Detect which cell encompasses the target text, then output its [X, Y] center coordinate. 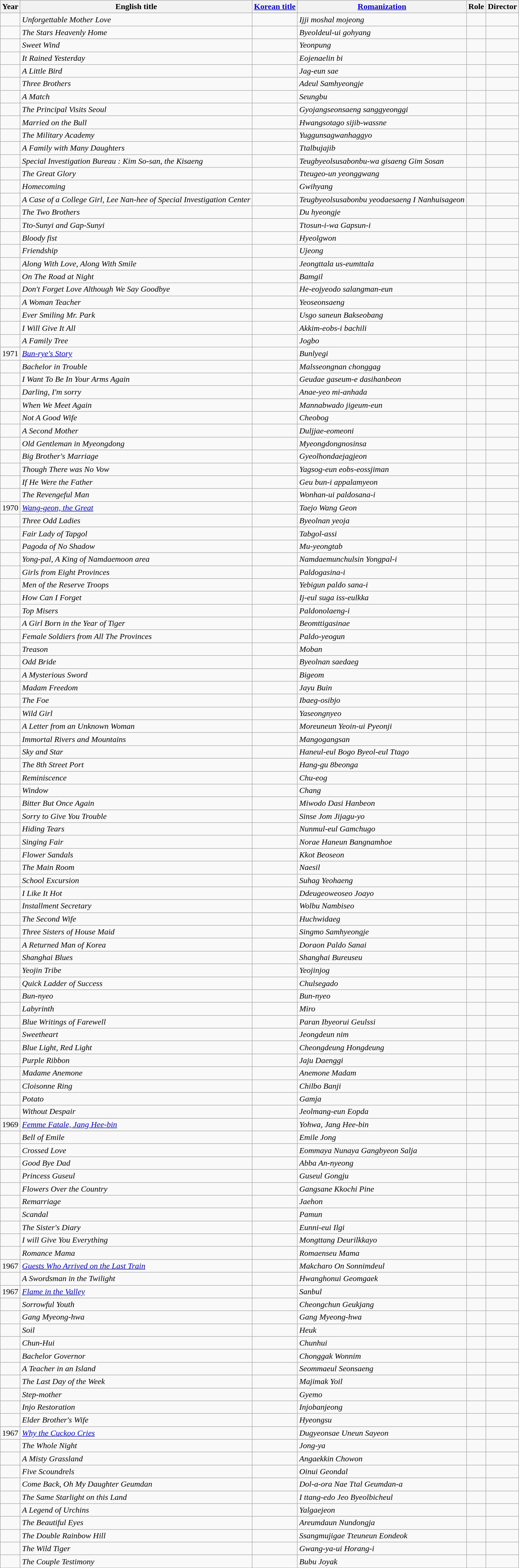
Along With Love, Along With Smile [137, 264]
Jeolmang-eun Eopda [382, 1112]
Paldogasina-i [382, 572]
Soil [137, 1330]
Good Bye Dad [137, 1163]
Moban [382, 649]
Usgo saneun Bakseobang [382, 315]
Paldo-yeogun [382, 636]
A Girl Born in the Year of Tiger [137, 623]
Hyeongsu [382, 1420]
Why the Cuckoo Cries [137, 1433]
The Beautiful Eyes [137, 1523]
Three Brothers [137, 84]
Mu-yeongtab [382, 546]
Mangogangsan [382, 739]
Purple Ribbon [137, 1060]
1969 [10, 1124]
Tabgol-assi [382, 533]
Yeonpung [382, 45]
Norae Haneun Bangnamhoe [382, 842]
Hang-gu 8beonga [382, 765]
Tteugeo-un yeonggwang [382, 174]
Singmo Samhyeongje [382, 932]
Ever Smiling Mr. Park [137, 315]
Girls from Eight Provinces [137, 572]
Romance Mama [137, 1253]
Ssangmujigae Tteuneun Eondeok [382, 1536]
Anae-yeo mi-anhada [382, 392]
Five Scoundrels [137, 1471]
Cheobog [382, 418]
I will Give You Everything [137, 1240]
Femme Fatale, Jang Hee-bin [137, 1124]
Chu-eog [382, 777]
Don't Forget Love Although We Say Goodbye [137, 289]
Kkot Beoseon [382, 855]
Chonggak Wonnim [382, 1356]
The Great Glory [137, 174]
Old Gentleman in Myeongdong [137, 444]
Yebigun paldo sana-i [382, 585]
Crossed Love [137, 1150]
Quick Ladder of Success [137, 983]
Adeul Samhyeongje [382, 84]
Flowers Over the Country [137, 1189]
Big Brother's Marriage [137, 456]
I ttang-edo Jeo Byeolbicheul [382, 1497]
The Sister's Diary [137, 1227]
How Can I Forget [137, 598]
Ujeong [382, 251]
Three Odd Ladies [137, 521]
Yagsog-eun eobs-eossjiman [382, 469]
Cloisonne Ring [137, 1086]
Madam Freedom [137, 688]
Yuggunsagwanhaggyo [382, 135]
Jaehon [382, 1202]
Beomttigasinae [382, 623]
Pamun [382, 1215]
Sorry to Give You Trouble [137, 816]
The Main Room [137, 868]
Naesil [382, 868]
Singing Fair [137, 842]
Sanbul [382, 1292]
He-eojyeodo salangman-eun [382, 289]
If He Were the Father [137, 482]
Not A Good Wife [137, 418]
Bitter But Once Again [137, 803]
Bigeom [382, 675]
Treason [137, 649]
Guests Who Arrived on the Last Train [137, 1266]
Year [10, 7]
Cheongdeung Hongdeung [382, 1047]
A Mysterious Sword [137, 675]
Sweet Wind [137, 45]
Gyojangseonsaeng sanggyeonggi [382, 109]
1971 [10, 353]
Miro [382, 1009]
A Family Tree [137, 341]
Hwanghonui Geomgaek [382, 1279]
Areumdaun Nundongja [382, 1523]
Madame Anemone [137, 1073]
Dol-a-ora Nae Ttal Geumdan-a [382, 1484]
Remarriage [137, 1202]
Yeojin Tribe [137, 970]
Namdaemunchulsin Yongpal-i [382, 559]
Tto-Sunyi and Gap-Sunyi [137, 225]
Potato [137, 1099]
Angaekkin Chowon [382, 1459]
The Last Day of the Week [137, 1381]
Chun-Hui [137, 1343]
Shanghai Blues [137, 957]
Dugyeonsae Uneun Sayeon [382, 1433]
The Second Wife [137, 919]
Immortal Rivers and Mountains [137, 739]
Yeoseonsaeng [382, 302]
Guseul Gongju [382, 1176]
A Little Bird [137, 71]
Chilbo Banji [382, 1086]
A Letter from an Unknown Woman [137, 726]
Bell of Emile [137, 1137]
Bachelor in Trouble [137, 366]
Geudae gaseum-e dasihanbeon [382, 379]
Ij-eul suga iss-eulkka [382, 598]
The 8th Street Port [137, 765]
Sorrowful Youth [137, 1304]
The Same Starlight on this Land [137, 1497]
A Family with Many Daughters [137, 148]
Yohwa, Jang Hee-bin [382, 1124]
Female Soldiers from All The Provinces [137, 636]
Gyemo [382, 1394]
Gamja [382, 1099]
Without Despair [137, 1112]
Yalgaejeon [382, 1510]
Wang-geon, the Great [137, 508]
Flower Sandals [137, 855]
Oinui Geondal [382, 1471]
A Match [137, 97]
Mannabwado jigeum-eun [382, 405]
The Wild Tiger [137, 1548]
Wolbu Nambiseo [382, 906]
Sinse Jom Jijagu-yo [382, 816]
Paran Ibyeorui Geulssi [382, 1022]
Three Sisters of House Maid [137, 932]
Eommaya Nunaya Gangbyeon Salja [382, 1150]
Haneul-eul Bogo Byeol-eul Ttago [382, 752]
Geu bun-i appalamyeon [382, 482]
Married on the Bull [137, 122]
I Like It Hot [137, 893]
Scandal [137, 1215]
Emile Jong [382, 1137]
Majimak Yoil [382, 1381]
Gyeolhondaejagjeon [382, 456]
Duljjae-eomeoni [382, 431]
A Legend of Urchins [137, 1510]
Eunni-eui Ilgi [382, 1227]
Wonhan-ui paldosana-i [382, 495]
Sweetheart [137, 1035]
English title [137, 7]
Jong-ya [382, 1446]
Jeongttala us-eumttala [382, 264]
The Two Brothers [137, 212]
Chulsegado [382, 983]
Gwihyang [382, 187]
Bunlyegi [382, 353]
Window [137, 791]
Gangsane Kkochi Pine [382, 1189]
Miwodo Dasi Hanbeon [382, 803]
Abba An-nyeong [382, 1163]
Mongttang Deurilkkayo [382, 1240]
Ttosun-i-wa Gapsun-i [382, 225]
Pagoda of No Shadow [137, 546]
Ttalbujajib [382, 148]
Bun-rye's Story [137, 353]
A Swordsman in the Twilight [137, 1279]
Suhag Yeohaeng [382, 880]
Friendship [137, 251]
The Principal Visits Seoul [137, 109]
Akkim-eobs-i bachili [382, 328]
The Military Academy [137, 135]
Chang [382, 791]
Reminiscence [137, 777]
A Woman Teacher [137, 302]
Teugbyeolsusabonbu-wa gisaeng Gim Sosan [382, 161]
Hyeolgwon [382, 238]
Homecoming [137, 187]
Seungbu [382, 97]
Darling, I'm sorry [137, 392]
Hiding Tears [137, 829]
A Teacher in an Island [137, 1368]
Seommaeul Seonsaeng [382, 1368]
Myeongdongnosinsa [382, 444]
Byeolnan saedaeg [382, 662]
Makcharo On Sonnimdeul [382, 1266]
A Misty Grassland [137, 1459]
Injobanjeong [382, 1407]
Wild Girl [137, 713]
Men of the Reserve Troops [137, 585]
Eojenaelin bi [382, 58]
Step-mother [137, 1394]
Injo Restoration [137, 1407]
The Whole Night [137, 1446]
Jogbo [382, 341]
Bamgil [382, 276]
Malsseongnan chonggag [382, 366]
A Case of a College Girl, Lee Nan-hee of Special Investigation Center [137, 200]
Gwang-ya-ui Horang-i [382, 1548]
Yaseongnyeo [382, 713]
The Foe [137, 700]
Princess Guseul [137, 1176]
Romanization [382, 7]
Ddeugeoweoseo Joayo [382, 893]
Paldonolaeng-i [382, 611]
It Rained Yesterday [137, 58]
The Stars Heavenly Home [137, 32]
Yong-pal, A King of Namdaemoon area [137, 559]
Byeolnan yeoja [382, 521]
Du hyeongje [382, 212]
Ibaeg-osibjo [382, 700]
Huchwidaeg [382, 919]
Blue Light, Red Light [137, 1047]
Yeojinjog [382, 970]
The Revengeful Man [137, 495]
School Excursion [137, 880]
Jaju Daenggi [382, 1060]
Anemone Madam [382, 1073]
Taejo Wang Geon [382, 508]
Korean title [275, 7]
Cheongchun Geukjang [382, 1304]
Moreuneun Yeoin-ui Pyeonji [382, 726]
Top Misers [137, 611]
Jayu Buin [382, 688]
Doraon Paldo Sanai [382, 945]
1970 [10, 508]
A Second Mother [137, 431]
Bachelor Governor [137, 1356]
Shanghai Bureuseu [382, 957]
Come Back, Oh My Daughter Geumdan [137, 1484]
I Will Give It All [137, 328]
When We Meet Again [137, 405]
Unforgettable Mother Love [137, 20]
Jeongdeun nim [382, 1035]
Heuk [382, 1330]
Role [476, 7]
Jag-eun sae [382, 71]
Sky and Star [137, 752]
Chunhui [382, 1343]
Labyrinth [137, 1009]
Ijji moshal mojeong [382, 20]
Nunmul-eul Gamchugo [382, 829]
A Returned Man of Korea [137, 945]
Flame in the Valley [137, 1292]
On The Road at Night [137, 276]
Elder Brother's Wife [137, 1420]
Fair Lady of Tapgol [137, 533]
Romaenseu Mama [382, 1253]
Hwangsotago sijib-wassne [382, 122]
Director [502, 7]
Bubu Joyak [382, 1561]
Though There was No Vow [137, 469]
Bloody fist [137, 238]
The Double Rainbow Hill [137, 1536]
Blue Writings of Farewell [137, 1022]
The Couple Testimony [137, 1561]
Teugbyeolsusabonbu yeodaesaeng I Nanhuisageon [382, 200]
Byeoldeul-ui gohyang [382, 32]
Installment Secretary [137, 906]
Special Investigation Bureau : Kim So-san, the Kisaeng [137, 161]
I Want To Be In Your Arms Again [137, 379]
Odd Bride [137, 662]
